Return the (x, y) coordinate for the center point of the cell that contains the specified text.  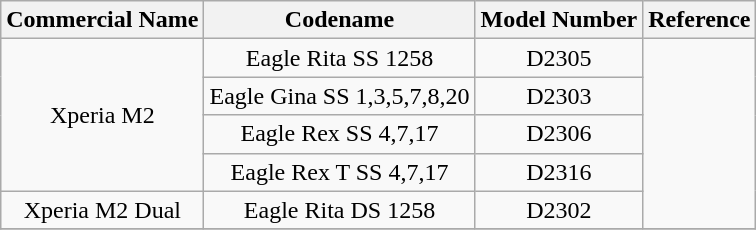
D2306 (559, 134)
Commercial Name (102, 20)
Eagle Rita SS 1258 (340, 58)
Xperia M2 (102, 115)
Model Number (559, 20)
D2305 (559, 58)
D2303 (559, 96)
Reference (700, 20)
Eagle Rita DS 1258 (340, 210)
Eagle Rex SS 4,7,17 (340, 134)
Eagle Rex T SS 4,7,17 (340, 172)
D2302 (559, 210)
D2316 (559, 172)
Xperia M2 Dual (102, 210)
Eagle Gina SS 1,3,5,7,8,20 (340, 96)
Codename (340, 20)
